Extract the [x, y] coordinate from the center of the cell holding the provided text.  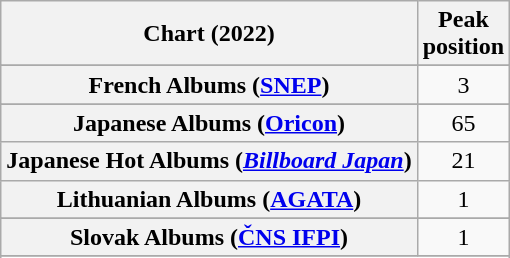
French Albums (SNEP) [209, 85]
Lithuanian Albums (AGATA) [209, 199]
65 [463, 123]
Japanese Albums (Oricon) [209, 123]
21 [463, 161]
Chart (2022) [209, 34]
Slovak Albums (ČNS IFPI) [209, 237]
3 [463, 85]
Japanese Hot Albums (Billboard Japan) [209, 161]
Peakposition [463, 34]
